Return the [x, y] coordinate for the center point of the cell that contains the specified text.  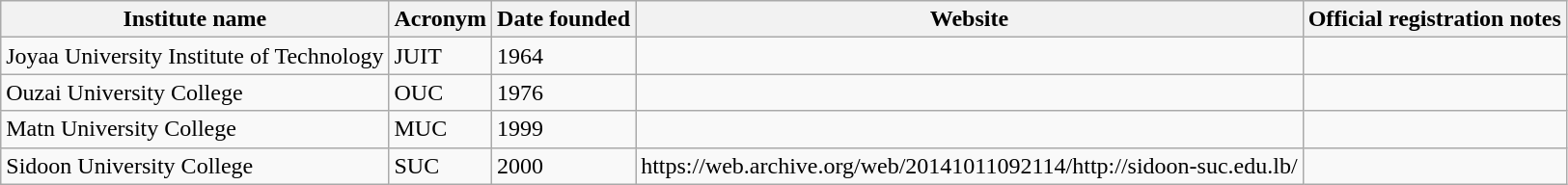
1976 [564, 92]
Institute name [195, 19]
MUC [440, 129]
SUC [440, 166]
Website [969, 19]
1964 [564, 56]
Date founded [564, 19]
Matn University College [195, 129]
https://web.archive.org/web/20141011092114/http://sidoon-suc.edu.lb/ [969, 166]
1999 [564, 129]
Joyaa University Institute of Technology [195, 56]
Ouzai University College [195, 92]
Sidoon University College [195, 166]
Official registration notes [1434, 19]
2000 [564, 166]
Acronym [440, 19]
OUC [440, 92]
JUIT [440, 56]
